Detect which cell encompasses the target text, then output its [x, y] center coordinate. 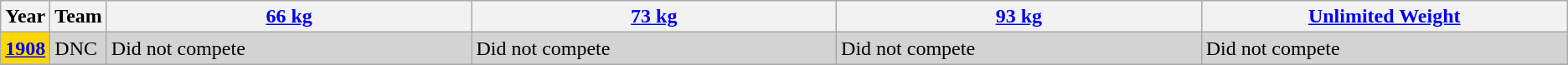
Unlimited Weight [1384, 17]
73 kg [654, 17]
Team [79, 17]
66 kg [289, 17]
Year [25, 17]
DNC [79, 48]
1908 [25, 48]
93 kg [1019, 17]
